Find where the given text appears and provide that cell's center as (x, y) coordinate. 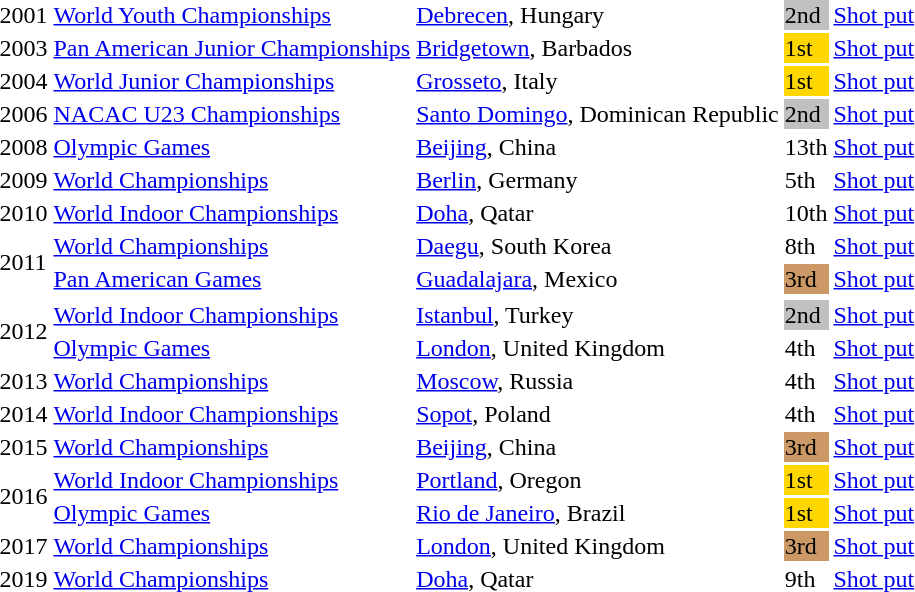
World Junior Championships (232, 81)
Portland, Oregon (598, 480)
Santo Domingo, Dominican Republic (598, 114)
Moscow, Russia (598, 381)
Daegu, South Korea (598, 246)
World Youth Championships (232, 15)
Grosseto, Italy (598, 81)
Bridgetown, Barbados (598, 48)
13th (806, 147)
NACAC U23 Championships (232, 114)
Rio de Janeiro, Brazil (598, 513)
Sopot, Poland (598, 414)
Guadalajara, Mexico (598, 279)
8th (806, 246)
Doha, Qatar (598, 213)
Berlin, Germany (598, 180)
5th (806, 180)
Istanbul, Turkey (598, 315)
10th (806, 213)
Debrecen, Hungary (598, 15)
Pan American Games (232, 279)
Pan American Junior Championships (232, 48)
